Locate the cell with the specified text and output its (X, Y) center coordinate. 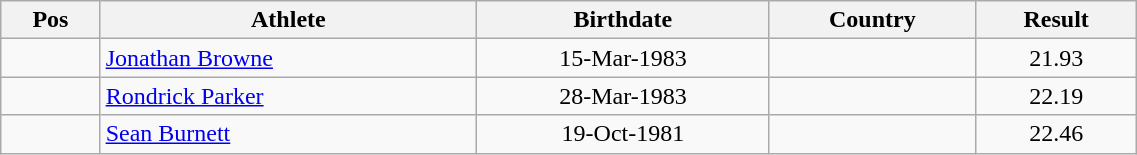
28-Mar-1983 (624, 96)
21.93 (1056, 58)
Athlete (288, 20)
15-Mar-1983 (624, 58)
Sean Burnett (288, 134)
22.46 (1056, 134)
Result (1056, 20)
Pos (50, 20)
Country (872, 20)
22.19 (1056, 96)
19-Oct-1981 (624, 134)
Rondrick Parker (288, 96)
Jonathan Browne (288, 58)
Birthdate (624, 20)
